For the text-containing cell, return its midpoint in (X, Y) coordinate format. 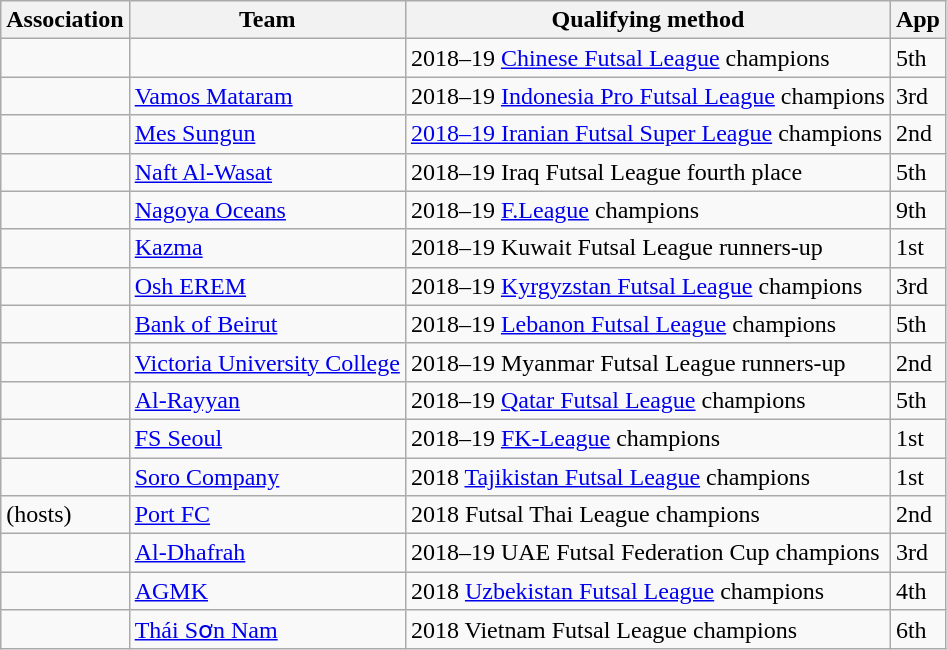
App (918, 20)
2018–19 Kuwait Futsal League runners-up (648, 248)
2018 Futsal Thai League champions (648, 515)
Kazma (267, 248)
Mes Sungun (267, 134)
Victoria University College (267, 362)
Vamos Mataram (267, 96)
Naft Al-Wasat (267, 172)
2018–19 UAE Futsal Federation Cup champions (648, 553)
2018–19 Myanmar Futsal League runners-up (648, 362)
2018–19 Qatar Futsal League champions (648, 400)
Thái Sơn Nam (267, 630)
9th (918, 210)
Association (65, 20)
2018–19 Chinese Futsal League champions (648, 58)
Bank of Beirut (267, 324)
2018–19 Indonesia Pro Futsal League champions (648, 96)
2018–19 F.League champions (648, 210)
2018 Uzbekistan Futsal League champions (648, 591)
Nagoya Oceans (267, 210)
2018 Tajikistan Futsal League champions (648, 477)
Team (267, 20)
Osh EREM (267, 286)
2018–19 Kyrgyzstan Futsal League champions (648, 286)
2018 Vietnam Futsal League champions (648, 630)
2018–19 FK-League champions (648, 438)
FS Seoul (267, 438)
Port FC (267, 515)
Al-Dhafrah (267, 553)
(hosts) (65, 515)
AGMK (267, 591)
Qualifying method (648, 20)
Al-Rayyan (267, 400)
2018–19 Lebanon Futsal League champions (648, 324)
4th (918, 591)
6th (918, 630)
2018–19 Iranian Futsal Super League champions (648, 134)
Soro Company (267, 477)
2018–19 Iraq Futsal League fourth place (648, 172)
